Find where the given text appears and provide that cell's center as (x, y) coordinate. 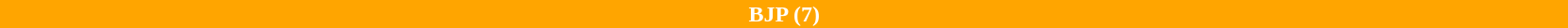
BJP (7) (784, 14)
